Output the (X, Y) coordinate of the center of the cell containing the given text.  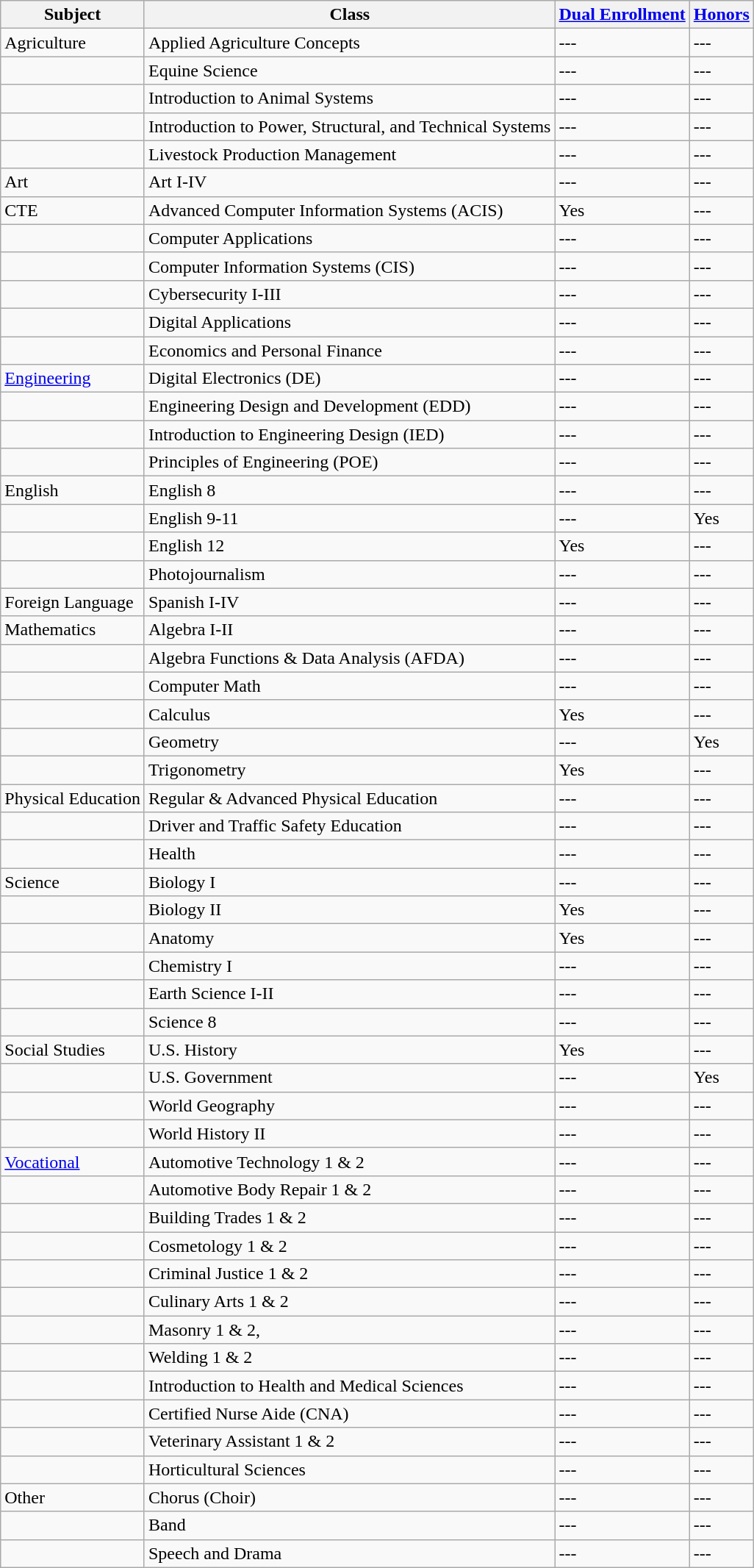
Culinary Arts 1 & 2 (350, 1302)
Earth Science I-II (350, 994)
Economics and Personal Finance (350, 351)
Health (350, 854)
English 8 (350, 490)
Agriculture (73, 43)
Anatomy (350, 938)
Automotive Technology 1 & 2 (350, 1161)
World Geography (350, 1106)
Livestock Production Management (350, 154)
Class (350, 15)
Biology II (350, 910)
Foreign Language (73, 602)
Algebra Functions & Data Analysis (AFDA) (350, 658)
Geometry (350, 742)
Engineering Design and Development (EDD) (350, 407)
Automotive Body Repair 1 & 2 (350, 1189)
Spanish I-IV (350, 602)
Cosmetology 1 & 2 (350, 1246)
Chemistry I (350, 966)
Principles of Engineering (POE) (350, 462)
Computer Applications (350, 238)
Horticultural Sciences (350, 1469)
Driver and Traffic Safety Education (350, 826)
Equine Science (350, 71)
Introduction to Animal Systems (350, 99)
Certified Nurse Aide (CNA) (350, 1414)
Mathematics (73, 630)
Computer Math (350, 686)
Calculus (350, 714)
Science (73, 882)
U.S. Government (350, 1078)
Digital Electronics (DE) (350, 379)
Science 8 (350, 1022)
Cybersecurity I-III (350, 294)
Engineering (73, 379)
Introduction to Health and Medical Sciences (350, 1386)
Art I-IV (350, 182)
English (73, 490)
Honors (722, 15)
Algebra I-II (350, 630)
Band (350, 1525)
Masonry 1 & 2, (350, 1330)
Advanced Computer Information Systems (ACIS) (350, 210)
Criminal Justice 1 & 2 (350, 1274)
Biology I (350, 882)
Regular & Advanced Physical Education (350, 798)
English 9-11 (350, 518)
Art (73, 182)
Introduction to Power, Structural, and Technical Systems (350, 126)
Veterinary Assistant 1 & 2 (350, 1442)
Trigonometry (350, 770)
Physical Education (73, 798)
Vocational (73, 1161)
Introduction to Engineering Design (IED) (350, 434)
CTE (73, 210)
Welding 1 & 2 (350, 1358)
Dual Enrollment (622, 15)
Photojournalism (350, 574)
Computer Information Systems (CIS) (350, 266)
Chorus (Choir) (350, 1497)
U.S. History (350, 1050)
English 12 (350, 546)
Digital Applications (350, 322)
Other (73, 1497)
Applied Agriculture Concepts (350, 43)
Social Studies (73, 1050)
World History II (350, 1134)
Subject (73, 15)
Speech and Drama (350, 1553)
Building Trades 1 & 2 (350, 1217)
